Return (X, Y) of the center of cell containing provided text 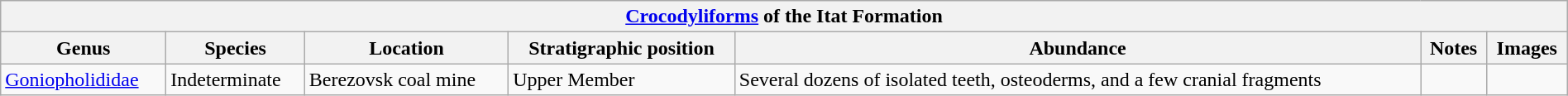
Location (406, 48)
Stratigraphic position (622, 48)
Several dozens of isolated teeth, osteoderms, and a few cranial fragments (1078, 79)
Crocodyliforms of the Itat Formation (784, 17)
Berezovsk coal mine (406, 79)
Genus (84, 48)
Upper Member (622, 79)
Species (235, 48)
Goniopholididae (84, 79)
Indeterminate (235, 79)
Images (1527, 48)
Notes (1454, 48)
Abundance (1078, 48)
